Search for the cell housing the specified text and yield its (X, Y) center coordinate. 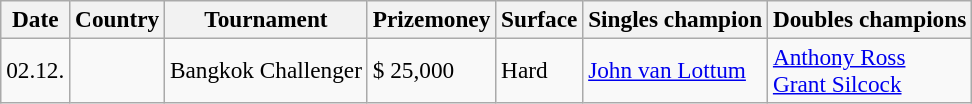
$ 25,000 (431, 70)
Doubles champions (870, 19)
Singles champion (676, 19)
John van Lottum (676, 70)
Date (36, 19)
Prizemoney (431, 19)
02.12. (36, 70)
Tournament (266, 19)
Bangkok Challenger (266, 70)
Country (118, 19)
Surface (540, 19)
Hard (540, 70)
Anthony Ross Grant Silcock (870, 70)
